Pinpoint the cell where the given text exists, returning its [X, Y] midpoint coordinate. 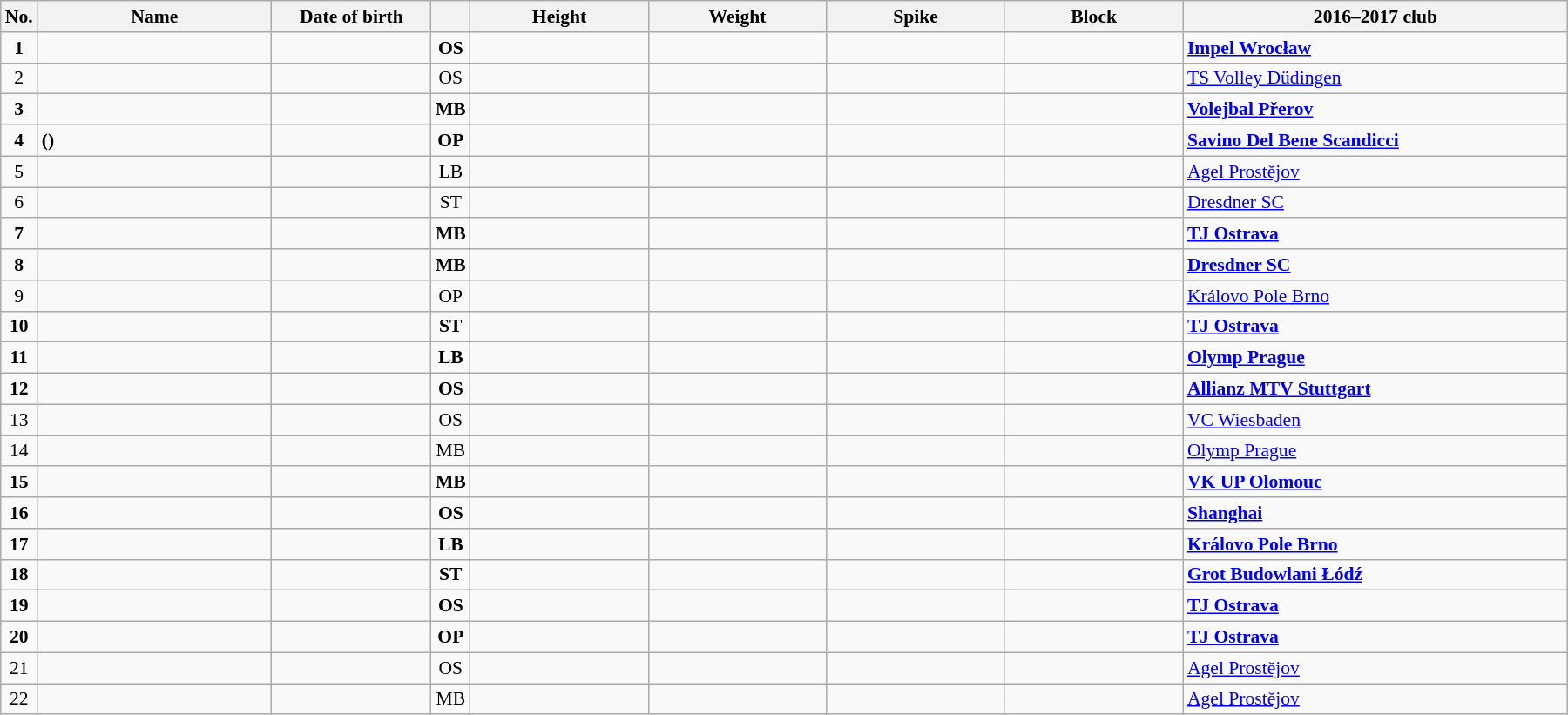
22 [19, 699]
1 [19, 48]
Name [155, 17]
19 [19, 606]
9 [19, 296]
21 [19, 668]
() [155, 141]
Date of birth [352, 17]
VC Wiesbaden [1375, 420]
4 [19, 141]
Spike [916, 17]
2016–2017 club [1375, 17]
10 [19, 327]
17 [19, 544]
TS Volley Düdingen [1375, 78]
3 [19, 110]
Grot Budowlani Łódź [1375, 575]
Height [559, 17]
6 [19, 203]
Impel Wrocław [1375, 48]
20 [19, 637]
13 [19, 420]
Volejbal Přerov [1375, 110]
No. [19, 17]
Block [1094, 17]
12 [19, 389]
Shanghai [1375, 513]
16 [19, 513]
18 [19, 575]
VK UP Olomouc [1375, 482]
Allianz MTV Stuttgart [1375, 389]
Savino Del Bene Scandicci [1375, 141]
8 [19, 265]
14 [19, 451]
7 [19, 234]
2 [19, 78]
Weight [737, 17]
5 [19, 172]
15 [19, 482]
11 [19, 358]
